Return the (X, Y) coordinate for the center point of the cell that contains the specified text.  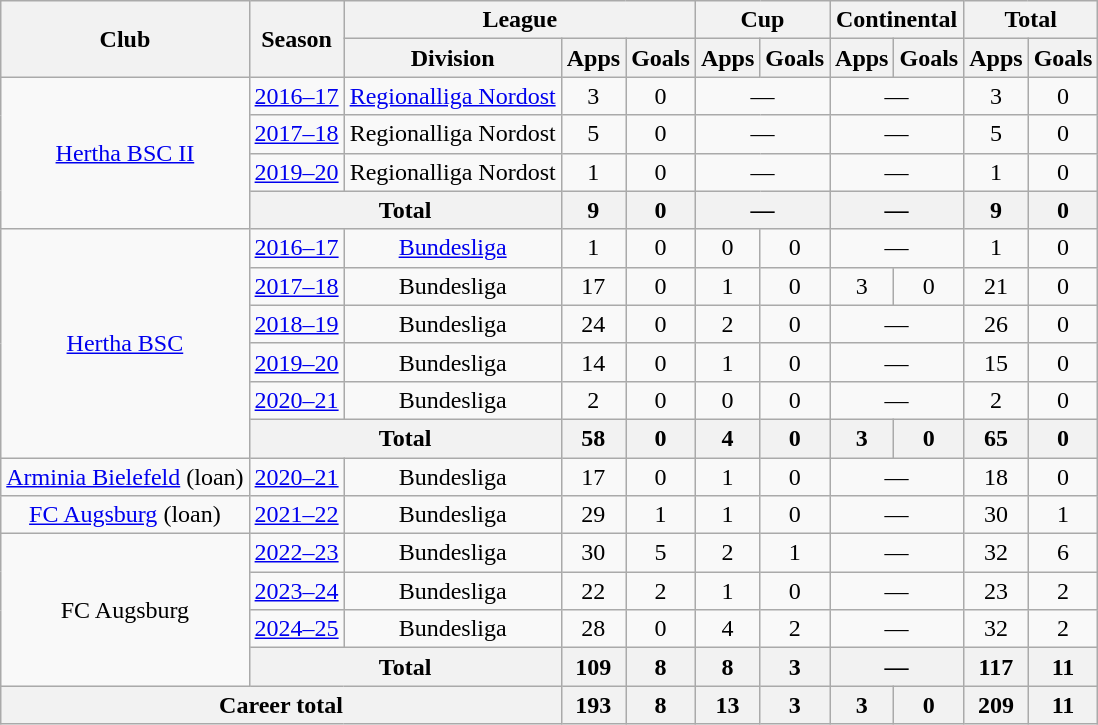
21 (996, 286)
Division (452, 58)
65 (996, 438)
FC Augsburg (loan) (125, 515)
15 (996, 362)
Season (296, 39)
23 (996, 591)
Cup (762, 20)
193 (593, 705)
Club (125, 39)
28 (593, 629)
109 (593, 667)
2024–25 (296, 629)
FC Augsburg (125, 610)
Arminia Bielefeld (loan) (125, 477)
2021–22 (296, 515)
Hertha BSC II (125, 153)
2022–23 (296, 553)
18 (996, 477)
Career total (281, 705)
29 (593, 515)
6 (1063, 553)
Continental (897, 20)
58 (593, 438)
24 (593, 324)
League (520, 20)
209 (996, 705)
117 (996, 667)
14 (593, 362)
Hertha BSC (125, 343)
13 (727, 705)
2023–24 (296, 591)
22 (593, 591)
2018–19 (296, 324)
26 (996, 324)
